Return (X, Y) of the center of cell containing provided text 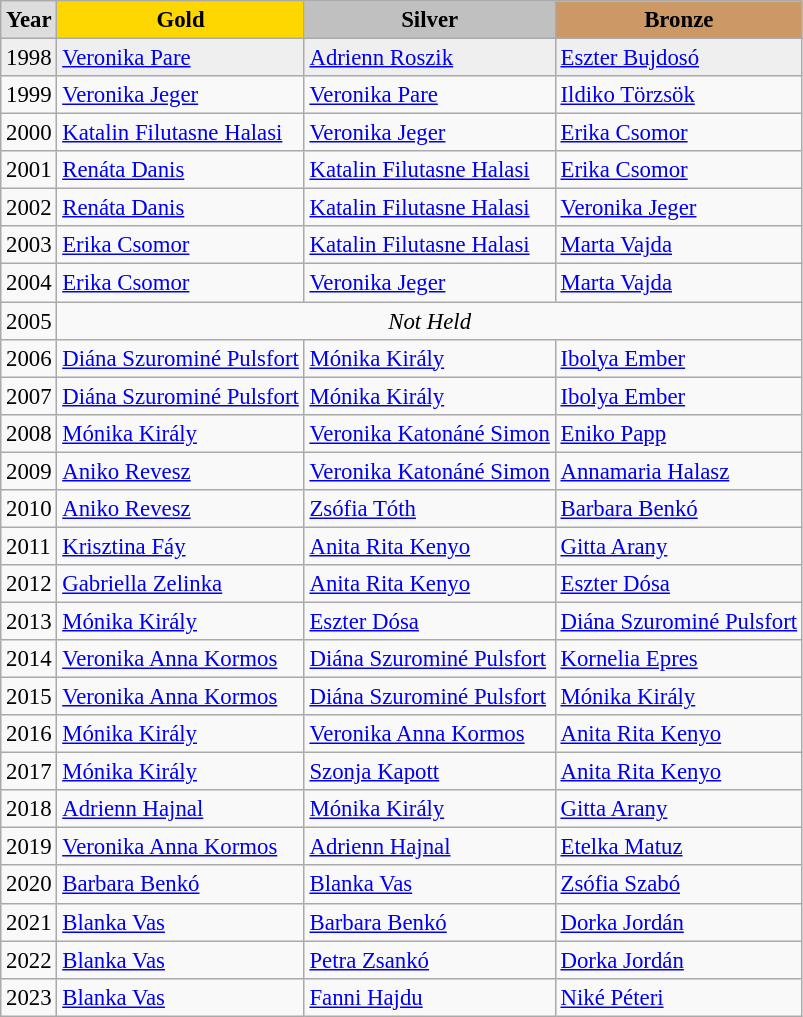
Gabriella Zelinka (180, 584)
Zsófia Tóth (430, 509)
Fanni Hajdu (430, 997)
2023 (29, 997)
Eniko Papp (678, 433)
Not Held (430, 321)
Gold (180, 20)
2022 (29, 960)
Bronze (678, 20)
Year (29, 20)
2011 (29, 546)
Adrienn Roszik (430, 58)
2003 (29, 245)
Ildiko Törzsök (678, 95)
2014 (29, 659)
Szonja Kapott (430, 772)
Annamaria Halasz (678, 471)
Zsófia Szabó (678, 885)
2010 (29, 509)
1998 (29, 58)
2008 (29, 433)
2020 (29, 885)
2005 (29, 321)
Kornelia Epres (678, 659)
2004 (29, 283)
Niké Péteri (678, 997)
2000 (29, 133)
2006 (29, 358)
2007 (29, 396)
2016 (29, 734)
2013 (29, 621)
1999 (29, 95)
2002 (29, 208)
Petra Zsankó (430, 960)
2015 (29, 697)
2012 (29, 584)
2018 (29, 809)
2001 (29, 170)
2019 (29, 847)
Krisztina Fáy (180, 546)
Etelka Matuz (678, 847)
2017 (29, 772)
Silver (430, 20)
Eszter Bujdosó (678, 58)
2009 (29, 471)
2021 (29, 922)
